Provide the [x, y] coordinate of the cell's center where the given text is located.  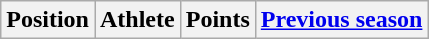
Points [218, 20]
Previous season [342, 20]
Position [48, 20]
Athlete [137, 20]
